Return the (X, Y) coordinate for the center point of the cell that contains the specified text.  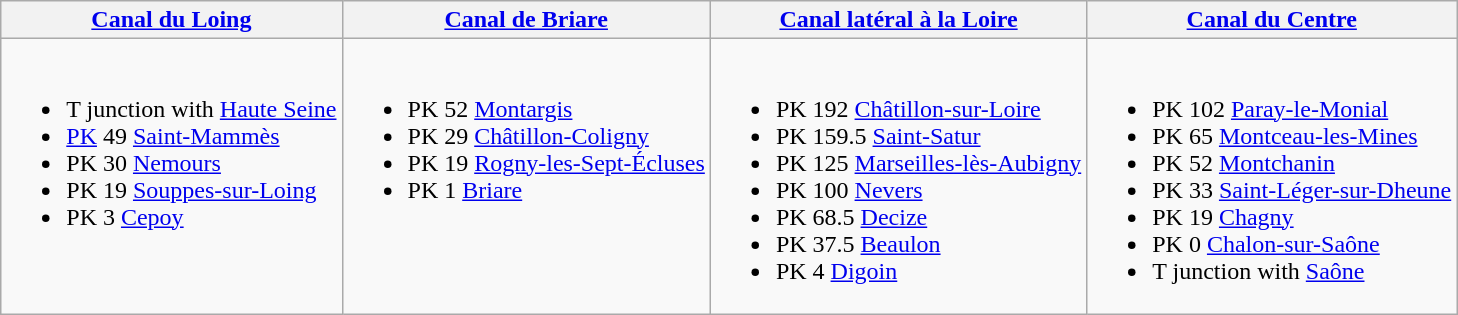
Canal du Centre (1272, 20)
PK 52 MontargisPK 29 Châtillon-ColignyPK 19 Rogny-les-Sept-ÉclusesPK 1 Briare (526, 176)
Canal du Loing (172, 20)
PK 102 Paray-le-MonialPK 65 Montceau-les-MinesPK 52 MontchaninPK 33 Saint-Léger-sur-DheunePK 19 ChagnyPK 0 Chalon-sur-SaôneT junction with Saône (1272, 176)
Canal de Briare (526, 20)
Canal latéral à la Loire (898, 20)
PK 192 Châtillon-sur-LoirePK 159.5 Saint-SaturPK 125 Marseilles-lès-AubignyPK 100 NeversPK 68.5 DecizePK 37.5 BeaulonPK 4 Digoin (898, 176)
T junction with Haute SeinePK 49 Saint-MammèsPK 30 NemoursPK 19 Souppes-sur-LoingPK 3 Cepoy (172, 176)
